Locate the cell with the specified text and output its [X, Y] center coordinate. 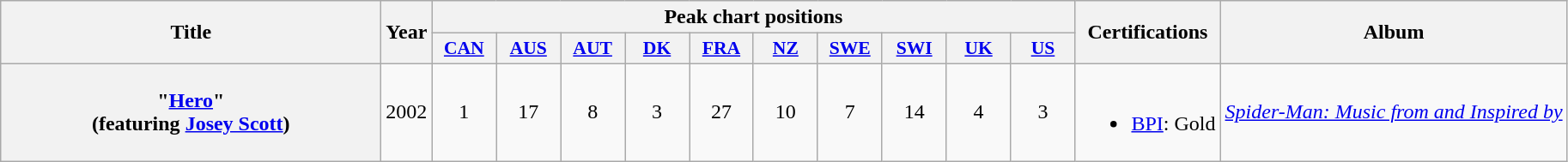
US [1042, 49]
2002 [407, 111]
SWE [850, 49]
CAN [464, 49]
27 [721, 111]
BPI: Gold [1147, 111]
Album [1394, 33]
UK [979, 49]
7 [850, 111]
NZ [785, 49]
8 [593, 111]
SWI [914, 49]
Year [407, 33]
1 [464, 111]
Spider-Man: Music from and Inspired by [1394, 111]
DK [658, 49]
Title [191, 33]
4 [979, 111]
Certifications [1147, 33]
10 [785, 111]
17 [529, 111]
AUS [529, 49]
Peak chart positions [754, 17]
14 [914, 111]
FRA [721, 49]
"Hero"(featuring Josey Scott) [191, 111]
AUT [593, 49]
